From the cell containing the given text, extract its center point as (X, Y) coordinate. 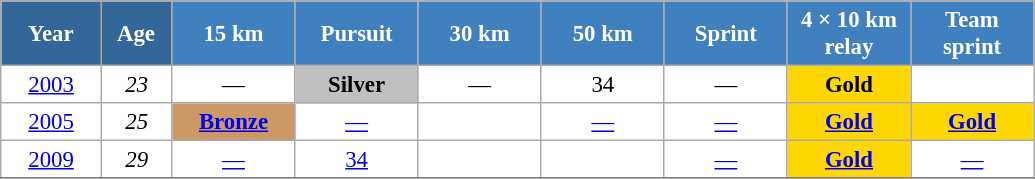
2005 (52, 122)
4 × 10 km relay (848, 34)
Team sprint (972, 34)
Age (136, 34)
25 (136, 122)
23 (136, 85)
30 km (480, 34)
50 km (602, 34)
2009 (52, 160)
Bronze (234, 122)
15 km (234, 34)
2003 (52, 85)
Silver (356, 85)
Sprint (726, 34)
Pursuit (356, 34)
29 (136, 160)
Year (52, 34)
